Return the (x, y) coordinate for the center point of the cell that contains the specified text.  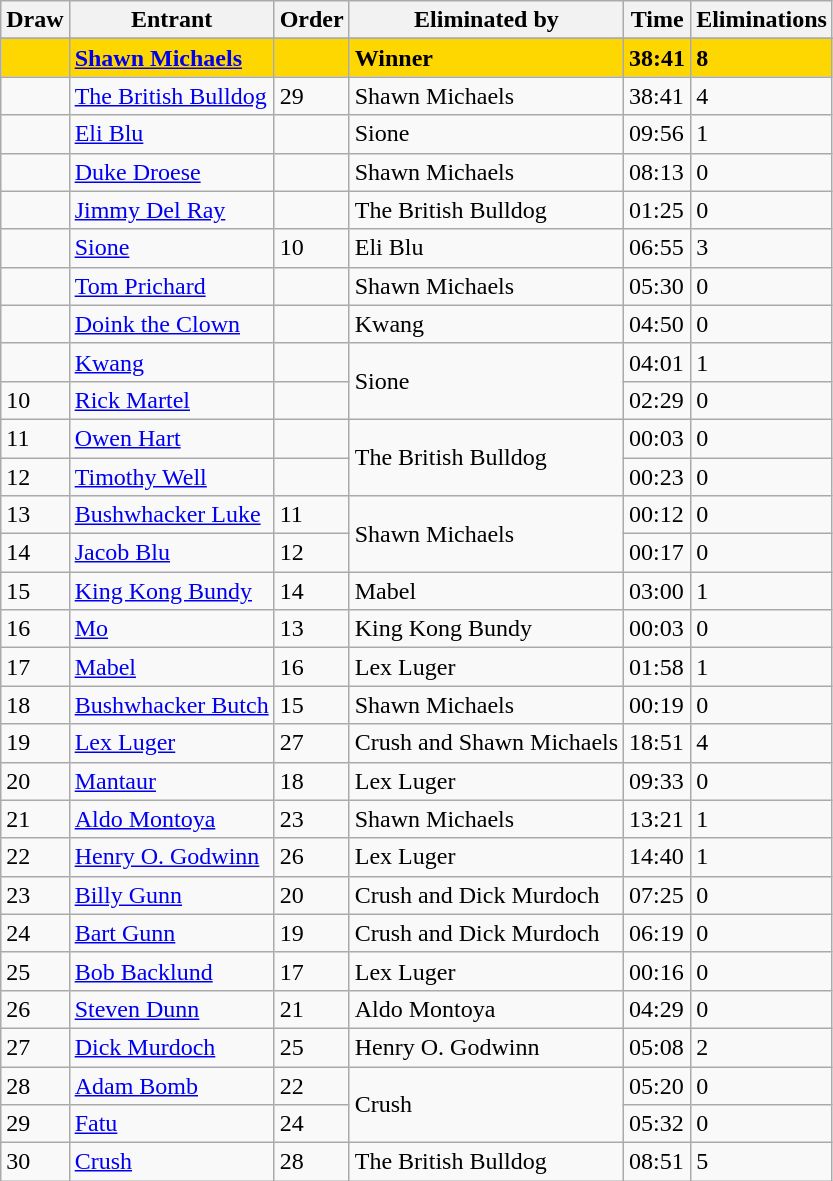
Order (312, 20)
5 (762, 1162)
09:56 (658, 134)
18:51 (658, 743)
00:17 (658, 553)
05:08 (658, 1047)
8 (762, 58)
04:01 (658, 362)
Jacob Blu (172, 553)
Jimmy Del Ray (172, 210)
00:12 (658, 515)
08:51 (658, 1162)
Fatu (172, 1124)
Owen Hart (172, 438)
Duke Droese (172, 172)
Entrant (172, 20)
Bart Gunn (172, 933)
Billy Gunn (172, 895)
01:58 (658, 667)
Rick Martel (172, 400)
Winner (486, 58)
Bushwhacker Butch (172, 705)
00:16 (658, 971)
08:13 (658, 172)
Eliminated by (486, 20)
05:30 (658, 286)
Mantaur (172, 781)
Mo (172, 629)
09:33 (658, 781)
04:50 (658, 324)
00:23 (658, 477)
Dick Murdoch (172, 1047)
07:25 (658, 895)
Time (658, 20)
06:55 (658, 248)
Tom Prichard (172, 286)
Timothy Well (172, 477)
Eliminations (762, 20)
2 (762, 1047)
03:00 (658, 591)
02:29 (658, 400)
01:25 (658, 210)
Bob Backlund (172, 971)
14:40 (658, 857)
13:21 (658, 819)
05:32 (658, 1124)
06:19 (658, 933)
Steven Dunn (172, 1009)
3 (762, 248)
Adam Bomb (172, 1085)
00:19 (658, 705)
Draw (35, 20)
30 (35, 1162)
04:29 (658, 1009)
Bushwhacker Luke (172, 515)
Crush and Shawn Michaels (486, 743)
Doink the Clown (172, 324)
05:20 (658, 1085)
